Pinpoint the cell where the given text exists, returning its [x, y] midpoint coordinate. 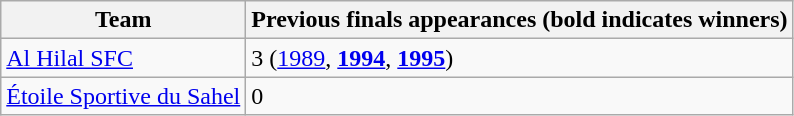
Étoile Sportive du Sahel [124, 96]
Previous finals appearances (bold indicates winners) [520, 20]
Al Hilal SFC [124, 58]
Team [124, 20]
3 (1989, 1994, 1995) [520, 58]
0 [520, 96]
